Pinpoint the cell where the given text exists, returning its [x, y] midpoint coordinate. 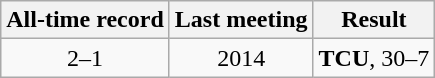
All-time record [86, 20]
2014 [241, 58]
2–1 [86, 58]
TCU, 30–7 [374, 58]
Last meeting [241, 20]
Result [374, 20]
